Detect which cell encompasses the target text, then output its (X, Y) center coordinate. 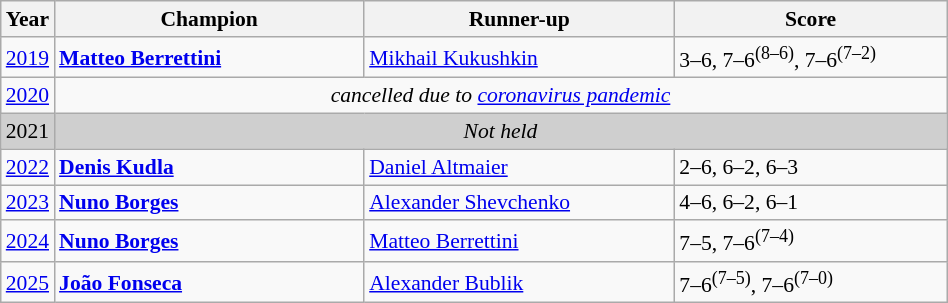
Mikhail Kukushkin (519, 58)
2021 (28, 132)
Score (810, 19)
Alexander Bublik (519, 282)
Runner-up (519, 19)
Alexander Shevchenko (519, 203)
3–6, 7–6(8–6), 7–6(7–2) (810, 58)
João Fonseca (209, 282)
2019 (28, 58)
Year (28, 19)
7–5, 7–6(7–4) (810, 242)
cancelled due to coronavirus pandemic (500, 96)
2022 (28, 167)
2025 (28, 282)
Not held (500, 132)
2024 (28, 242)
Denis Kudla (209, 167)
7–6(7–5), 7–6(7–0) (810, 282)
Daniel Altmaier (519, 167)
2020 (28, 96)
2–6, 6–2, 6–3 (810, 167)
2023 (28, 203)
Champion (209, 19)
4–6, 6–2, 6–1 (810, 203)
